Search for the cell housing the specified text and yield its [X, Y] center coordinate. 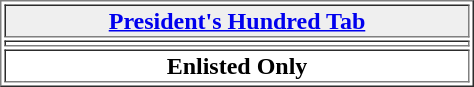
Enlisted Only [236, 66]
President's Hundred Tab [236, 20]
